Extract the [x, y] coordinate from the center of the cell holding the provided text.  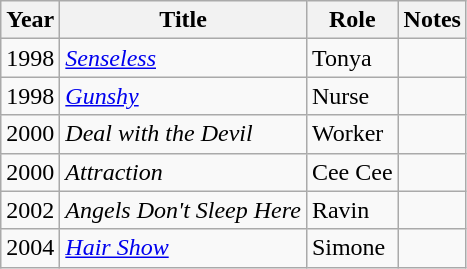
2004 [30, 248]
Title [184, 20]
Hair Show [184, 248]
Gunshy [184, 96]
Notes [432, 20]
Role [352, 20]
Simone [352, 248]
Tonya [352, 58]
Senseless [184, 58]
Worker [352, 134]
Attraction [184, 172]
Nurse [352, 96]
Deal with the Devil [184, 134]
Cee Cee [352, 172]
Angels Don't Sleep Here [184, 210]
Ravin [352, 210]
2002 [30, 210]
Year [30, 20]
